Scan for the cell matching the given text and deliver its [X, Y] coordinate at center. 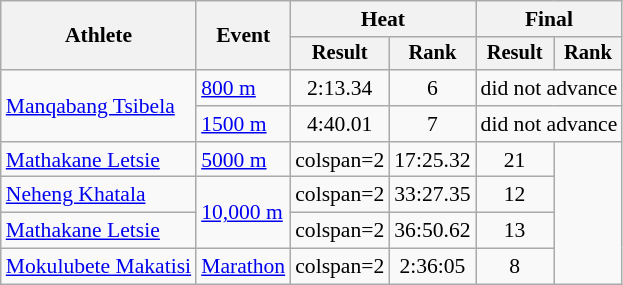
36:50.62 [432, 231]
2:13.34 [340, 88]
5000 m [243, 160]
Event [243, 36]
33:27.35 [432, 195]
21 [515, 160]
12 [515, 195]
2:36:05 [432, 267]
Heat [382, 19]
Neheng Khatala [98, 195]
7 [432, 124]
10,000 m [243, 212]
4:40.01 [340, 124]
Final [550, 19]
Manqabang Tsibela [98, 106]
1500 m [243, 124]
Athlete [98, 36]
800 m [243, 88]
6 [432, 88]
Marathon [243, 267]
8 [515, 267]
Mokulubete Makatisi [98, 267]
17:25.32 [432, 160]
13 [515, 231]
